Return the [x, y] coordinate for the center point of the cell that contains the specified text.  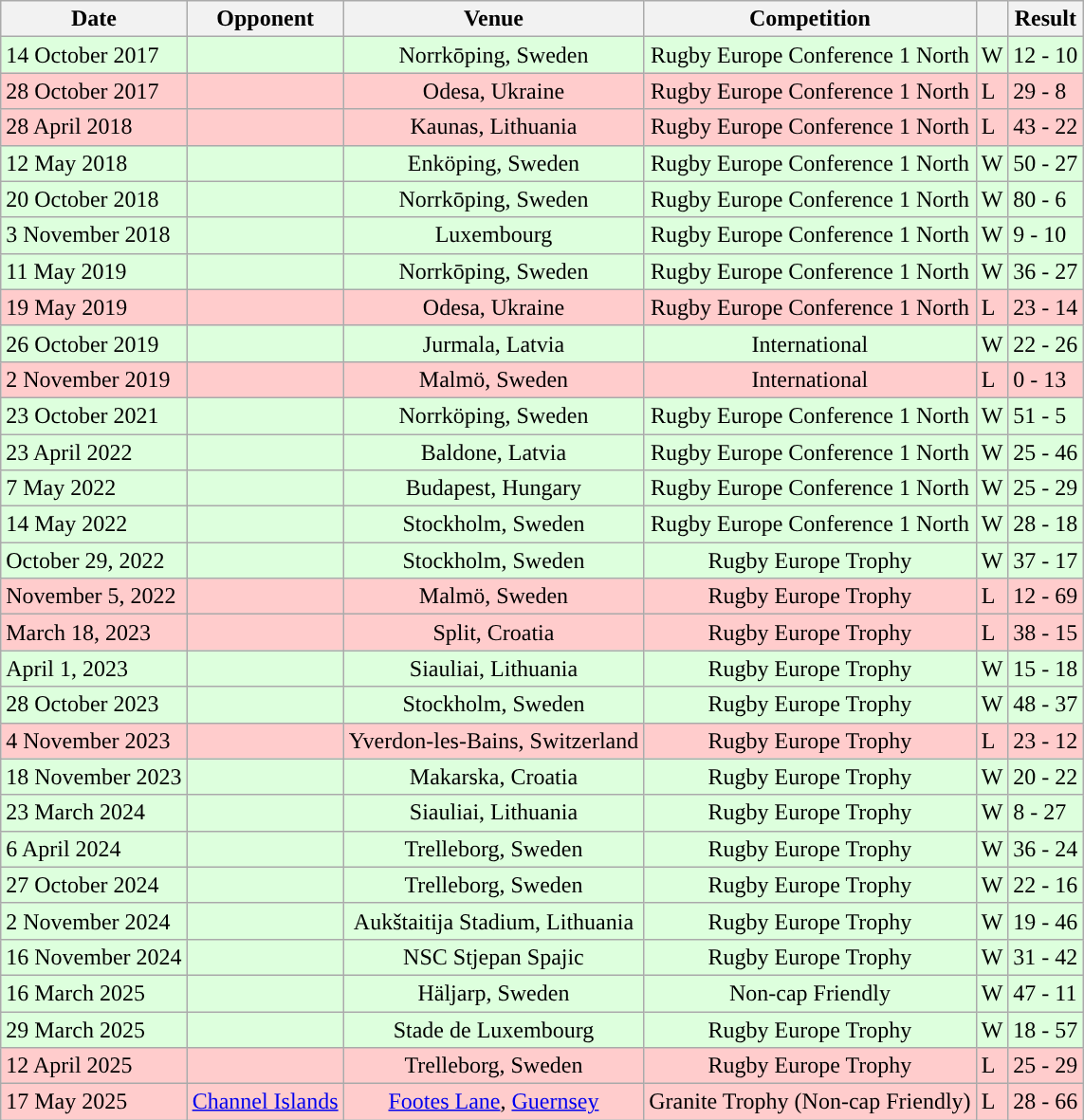
80 - 6 [1045, 199]
Aukštaitija Stadium, Lithuania [493, 921]
2 November 2019 [94, 379]
20 October 2018 [94, 199]
Date [94, 19]
16 November 2024 [94, 957]
19 - 46 [1045, 921]
Footes Lane, Guernsey [493, 1102]
Budapest, Hungary [493, 488]
April 1, 2023 [94, 669]
28 October 2017 [94, 91]
29 March 2025 [94, 1029]
23 October 2021 [94, 415]
17 May 2025 [94, 1102]
Split, Croatia [493, 633]
26 October 2019 [94, 343]
25 - 46 [1045, 452]
28 - 18 [1045, 524]
28 April 2018 [94, 127]
7 May 2022 [94, 488]
November 5, 2022 [94, 597]
8 - 27 [1045, 813]
23 - 12 [1045, 741]
51 - 5 [1045, 415]
29 - 8 [1045, 91]
37 - 17 [1045, 560]
14 October 2017 [94, 55]
Kaunas, Lithuania [493, 127]
16 March 2025 [94, 993]
Granite Trophy (Non-cap Friendly) [810, 1102]
47 - 11 [1045, 993]
43 - 22 [1045, 127]
Häljarp, Sweden [493, 993]
Opponent [266, 19]
11 May 2019 [94, 271]
Baldone, Latvia [493, 452]
31 - 42 [1045, 957]
14 May 2022 [94, 524]
38 - 15 [1045, 633]
23 - 14 [1045, 307]
36 - 27 [1045, 271]
Venue [493, 19]
Non-cap Friendly [810, 993]
Stade de Luxembourg [493, 1029]
48 - 37 [1045, 705]
12 April 2025 [94, 1066]
18 November 2023 [94, 777]
0 - 13 [1045, 379]
Channel Islands [266, 1102]
18 - 57 [1045, 1029]
36 - 24 [1045, 849]
Enköping, Sweden [493, 163]
9 - 10 [1045, 235]
27 October 2024 [94, 885]
28 - 66 [1045, 1102]
Makarska, Croatia [493, 777]
Norrköping, Sweden [493, 415]
October 29, 2022 [94, 560]
19 May 2019 [94, 307]
NSC Stjepan Spajic [493, 957]
Competition [810, 19]
23 April 2022 [94, 452]
12 May 2018 [94, 163]
15 - 18 [1045, 669]
50 - 27 [1045, 163]
28 October 2023 [94, 705]
2 November 2024 [94, 921]
March 18, 2023 [94, 633]
12 - 69 [1045, 597]
4 November 2023 [94, 741]
Luxembourg [493, 235]
Result [1045, 19]
Yverdon-les-Bains, Switzerland [493, 741]
3 November 2018 [94, 235]
22 - 26 [1045, 343]
23 March 2024 [94, 813]
20 - 22 [1045, 777]
Jurmala, Latvia [493, 343]
6 April 2024 [94, 849]
22 - 16 [1045, 885]
12 - 10 [1045, 55]
